Provide the [X, Y] coordinate of the cell's center where the given text is located.  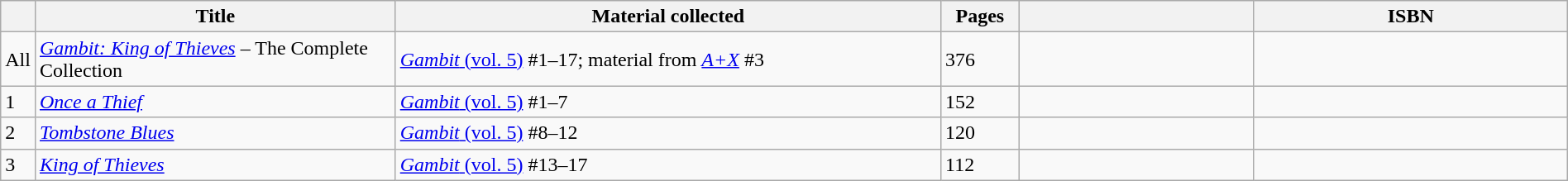
King of Thieves [215, 164]
Title [215, 17]
Tombstone Blues [215, 133]
2 [18, 133]
Pages [979, 17]
Gambit (vol. 5) #1–7 [668, 102]
ISBN [1411, 17]
Gambit (vol. 5) #1–17; material from A+X #3 [668, 60]
All [18, 60]
Gambit (vol. 5) #8–12 [668, 133]
112 [979, 164]
Material collected [668, 17]
1 [18, 102]
Gambit (vol. 5) #13–17 [668, 164]
120 [979, 133]
Gambit: King of Thieves – The Complete Collection [215, 60]
Once a Thief [215, 102]
3 [18, 164]
376 [979, 60]
152 [979, 102]
